Provide the [X, Y] coordinate of the cell's center where the given text is located.  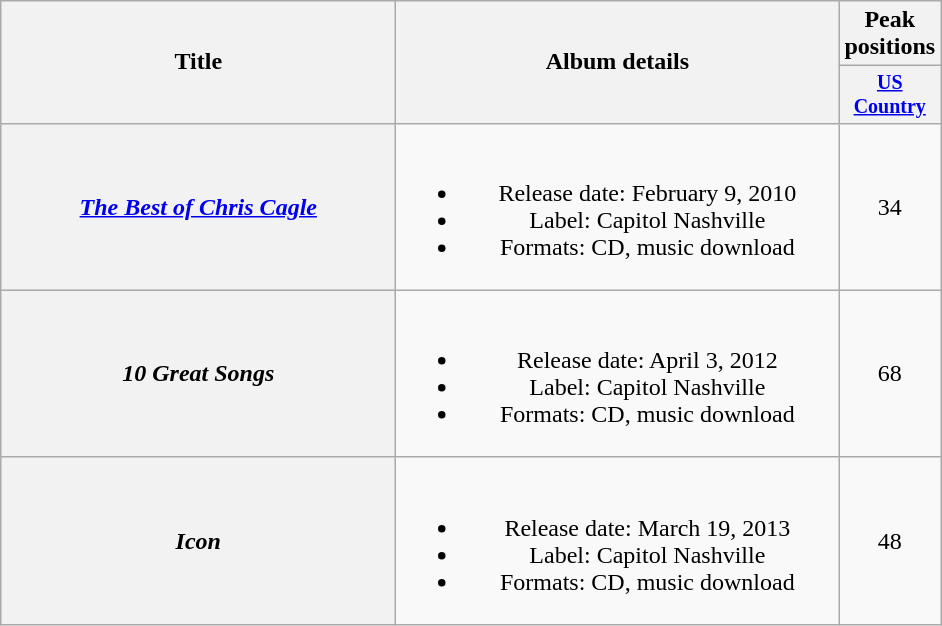
Release date: April 3, 2012Label: Capitol NashvilleFormats: CD, music download [618, 374]
68 [890, 374]
Peak positions [890, 34]
Release date: February 9, 2010Label: Capitol NashvilleFormats: CD, music download [618, 206]
48 [890, 540]
10 Great Songs [198, 374]
Release date: March 19, 2013Label: Capitol NashvilleFormats: CD, music download [618, 540]
The Best of Chris Cagle [198, 206]
34 [890, 206]
Album details [618, 62]
Title [198, 62]
Icon [198, 540]
US Country [890, 94]
